Search for the cell housing the specified text and yield its (X, Y) center coordinate. 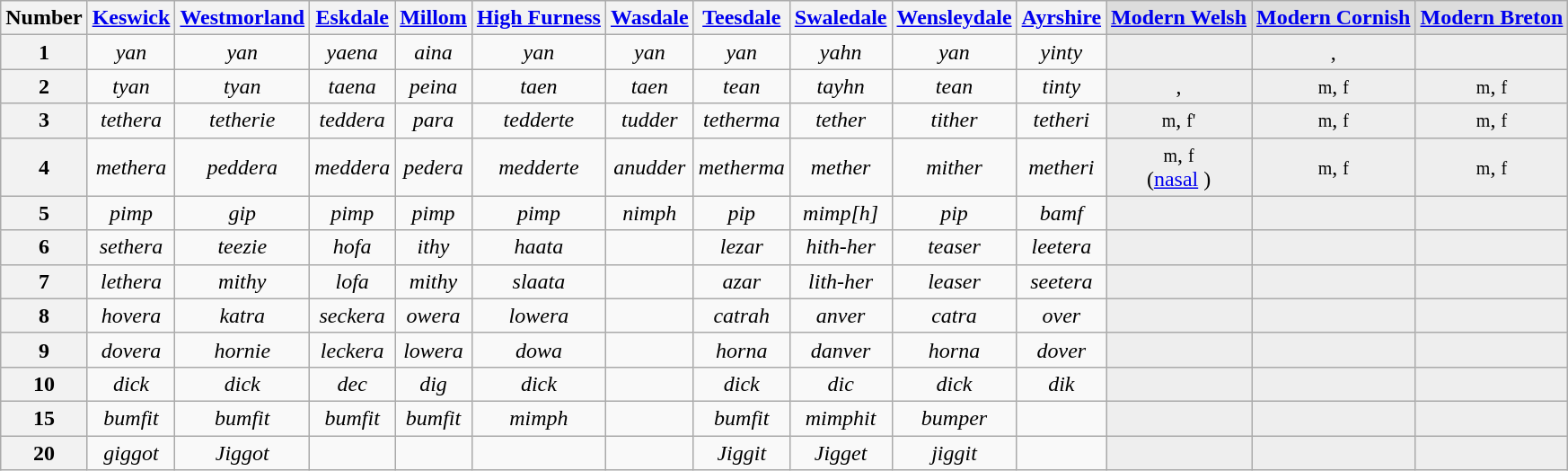
tether (841, 120)
Number (44, 18)
lezar (742, 247)
dec (352, 384)
medderte (539, 167)
over (1061, 315)
tethera (131, 120)
lith-her (841, 281)
leckera (352, 350)
hith-her (841, 247)
dover (1061, 350)
Wasdale (649, 18)
teddera (352, 120)
9 (44, 350)
Westmorland (242, 18)
yaena (352, 52)
Modern Welsh (1179, 18)
tetherma (742, 120)
mimp[h] (841, 213)
sethera (131, 247)
taena (352, 86)
peddera (242, 167)
2 (44, 86)
6 (44, 247)
15 (44, 418)
mether (841, 167)
azar (742, 281)
leetera (1061, 247)
lethera (131, 281)
tedderte (539, 120)
m, f' (1179, 120)
giggot (131, 452)
tetheri (1061, 120)
Jiggot (242, 452)
8 (44, 315)
bumper (954, 418)
20 (44, 452)
meddera (352, 167)
Teesdale (742, 18)
Millom (434, 18)
seetera (1061, 281)
ithy (434, 247)
mither (954, 167)
jiggit (954, 452)
dowa (539, 350)
tayhn (841, 86)
yahn (841, 52)
Jigget (841, 452)
katra (242, 315)
7 (44, 281)
metheri (1061, 167)
aina (434, 52)
peina (434, 86)
catrah (742, 315)
seckera (352, 315)
leaser (954, 281)
1 (44, 52)
High Furness (539, 18)
Modern Cornish (1334, 18)
hovera (131, 315)
pedera (434, 167)
dig (434, 384)
haata (539, 247)
mimphit (841, 418)
hofa (352, 247)
para (434, 120)
10 (44, 384)
Ayrshire (1061, 18)
m, f(nasal ) (1179, 167)
dovera (131, 350)
hornie (242, 350)
anudder (649, 167)
metherma (742, 167)
Jiggit (742, 452)
Modern Breton (1492, 18)
Swaledale (841, 18)
tinty (1061, 86)
5 (44, 213)
lofa (352, 281)
slaata (539, 281)
gip (242, 213)
yinty (1061, 52)
dik (1061, 384)
3 (44, 120)
tither (954, 120)
Eskdale (352, 18)
danver (841, 350)
bamf (1061, 213)
Keswick (131, 18)
catra (954, 315)
4 (44, 167)
tudder (649, 120)
tetherie (242, 120)
nimph (649, 213)
dic (841, 384)
anver (841, 315)
Wensleydale (954, 18)
mimph (539, 418)
methera (131, 167)
teezie (242, 247)
teaser (954, 247)
owera (434, 315)
